For the text-containing cell, return its midpoint in [x, y] coordinate format. 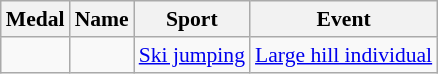
Ski jumping [192, 55]
Event [344, 19]
Name [102, 19]
Sport [192, 19]
Large hill individual [344, 55]
Medal [36, 19]
